Provide the [x, y] coordinate of the cell's center where the given text is located.  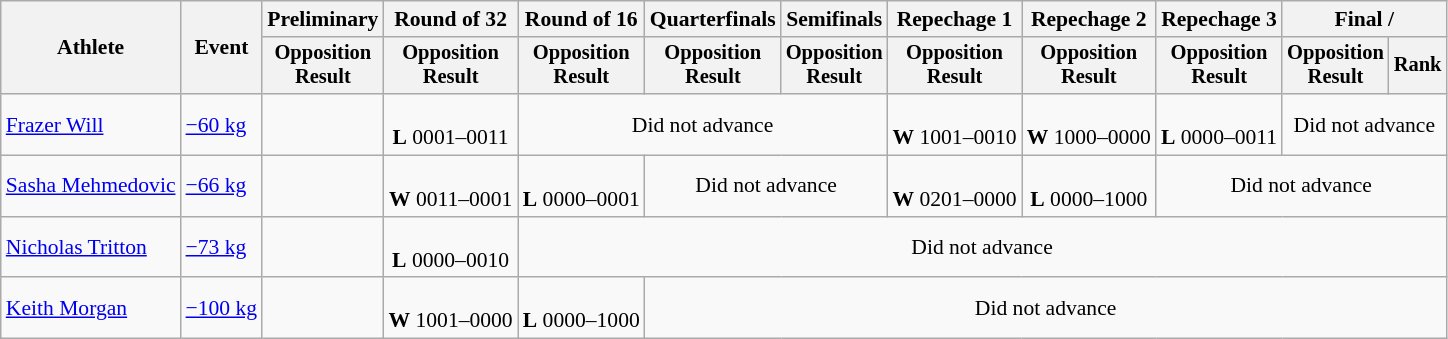
W 1001–0000 [450, 308]
−66 kg [222, 186]
Preliminary [322, 19]
Nicholas Tritton [91, 248]
Sasha Mehmedovic [91, 186]
W 1001–0010 [954, 124]
L 0000–0001 [582, 186]
L 0000–0011 [1219, 124]
W 0201–0000 [954, 186]
Athlete [91, 48]
W 1000–0000 [1089, 124]
W 0011–0001 [450, 186]
Round of 32 [450, 19]
Repechage 1 [954, 19]
Keith Morgan [91, 308]
Final / [1364, 19]
Repechage 2 [1089, 19]
L 0001–0011 [450, 124]
Frazer Will [91, 124]
−73 kg [222, 248]
−100 kg [222, 308]
Event [222, 48]
Quarterfinals [713, 19]
L 0000–0010 [450, 248]
Round of 16 [582, 19]
Repechage 3 [1219, 19]
Semifinals [834, 19]
−60 kg [222, 124]
Rank [1418, 66]
